From the cell containing the given text, extract its center point as (X, Y) coordinate. 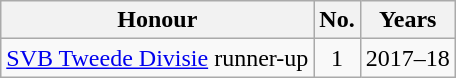
Years (408, 20)
Honour (158, 20)
1 (337, 58)
SVB Tweede Divisie runner-up (158, 58)
2017–18 (408, 58)
No. (337, 20)
